Identify which cell holds the provided text, then report its (x, y) central coordinate. 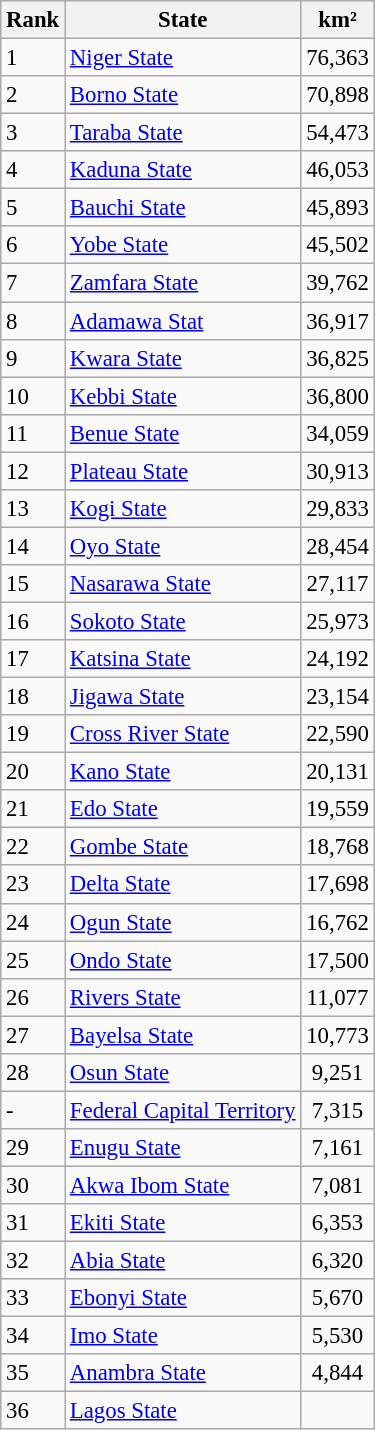
Kogi State (183, 509)
5 (33, 208)
18 (33, 697)
29 (33, 1148)
Taraba State (183, 133)
5,670 (338, 1298)
5,530 (338, 1336)
15 (33, 584)
Sokoto State (183, 621)
29,833 (338, 509)
Rivers State (183, 997)
6,320 (338, 1261)
28,454 (338, 546)
12 (33, 471)
17 (33, 659)
17,698 (338, 885)
Delta State (183, 885)
27 (33, 1035)
4,844 (338, 1373)
19 (33, 734)
Plateau State (183, 471)
23,154 (338, 697)
Kwara State (183, 358)
Anambra State (183, 1373)
54,473 (338, 133)
Katsina State (183, 659)
36,825 (338, 358)
10,773 (338, 1035)
Abia State (183, 1261)
Ogun State (183, 922)
7,081 (338, 1185)
13 (33, 509)
18,768 (338, 847)
16 (33, 621)
24,192 (338, 659)
31 (33, 1223)
Jigawa State (183, 697)
21 (33, 809)
30,913 (338, 471)
Zamfara State (183, 283)
Enugu State (183, 1148)
Bauchi State (183, 208)
Nasarawa State (183, 584)
25 (33, 960)
7,315 (338, 1110)
- (33, 1110)
7,161 (338, 1148)
6,353 (338, 1223)
19,559 (338, 809)
36 (33, 1411)
Lagos State (183, 1411)
8 (33, 321)
26 (33, 997)
Benue State (183, 433)
34 (33, 1336)
Osun State (183, 1073)
30 (33, 1185)
22 (33, 847)
km² (338, 20)
11,077 (338, 997)
28 (33, 1073)
16,762 (338, 922)
27,117 (338, 584)
Federal Capital Territory (183, 1110)
22,590 (338, 734)
Kebbi State (183, 396)
70,898 (338, 95)
Ondo State (183, 960)
20 (33, 772)
4 (33, 170)
36,917 (338, 321)
7 (33, 283)
Oyo State (183, 546)
Gombe State (183, 847)
36,800 (338, 396)
25,973 (338, 621)
35 (33, 1373)
17,500 (338, 960)
24 (33, 922)
3 (33, 133)
Bayelsa State (183, 1035)
Rank (33, 20)
State (183, 20)
2 (33, 95)
9,251 (338, 1073)
45,502 (338, 245)
46,053 (338, 170)
Kaduna State (183, 170)
Kano State (183, 772)
45,893 (338, 208)
Edo State (183, 809)
Adamawa Stat (183, 321)
9 (33, 358)
Ebonyi State (183, 1298)
Imo State (183, 1336)
Akwa Ibom State (183, 1185)
Niger State (183, 58)
Yobe State (183, 245)
1 (33, 58)
6 (33, 245)
34,059 (338, 433)
Ekiti State (183, 1223)
11 (33, 433)
14 (33, 546)
Borno State (183, 95)
10 (33, 396)
Cross River State (183, 734)
20,131 (338, 772)
76,363 (338, 58)
23 (33, 885)
39,762 (338, 283)
33 (33, 1298)
32 (33, 1261)
